Locate the cell with the specified text and output its (x, y) center coordinate. 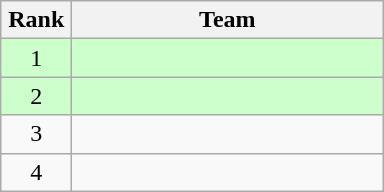
Team (228, 20)
2 (36, 96)
3 (36, 134)
Rank (36, 20)
1 (36, 58)
4 (36, 172)
